Locate the cell with the specified text and output its (x, y) center coordinate. 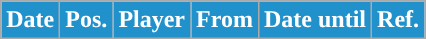
Pos. (86, 20)
Ref. (398, 20)
Date (30, 20)
From (225, 20)
Date until (314, 20)
Player (152, 20)
